Scan for the cell matching the given text and deliver its (x, y) coordinate at center. 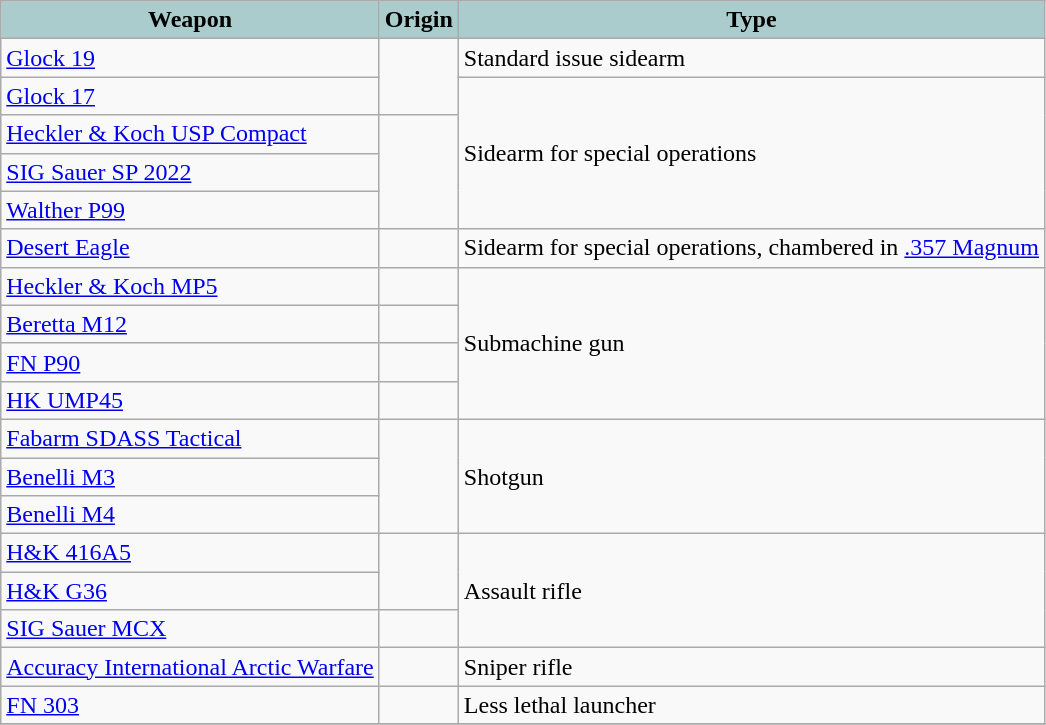
Type (751, 20)
Sidearm for special operations, chambered in .357 Magnum (751, 248)
Benelli M4 (190, 515)
Weapon (190, 20)
SIG Sauer SP 2022 (190, 172)
Assault rifle (751, 591)
FN P90 (190, 362)
Glock 17 (190, 96)
Less lethal launcher (751, 705)
Sniper rifle (751, 667)
H&K 416A5 (190, 553)
Shotgun (751, 476)
Submachine gun (751, 343)
Heckler & Koch USP Compact (190, 134)
Beretta M12 (190, 324)
Accuracy International Arctic Warfare (190, 667)
FN 303 (190, 705)
Sidearm for special operations (751, 153)
Walther P99 (190, 210)
Glock 19 (190, 58)
Standard issue sidearm (751, 58)
H&K G36 (190, 591)
Benelli M3 (190, 477)
SIG Sauer MCX (190, 629)
Desert Eagle (190, 248)
HK UMP45 (190, 400)
Fabarm SDASS Tactical (190, 438)
Origin (418, 20)
Heckler & Koch MP5 (190, 286)
